Provide the [X, Y] coordinate of the cell's center where the given text is located.  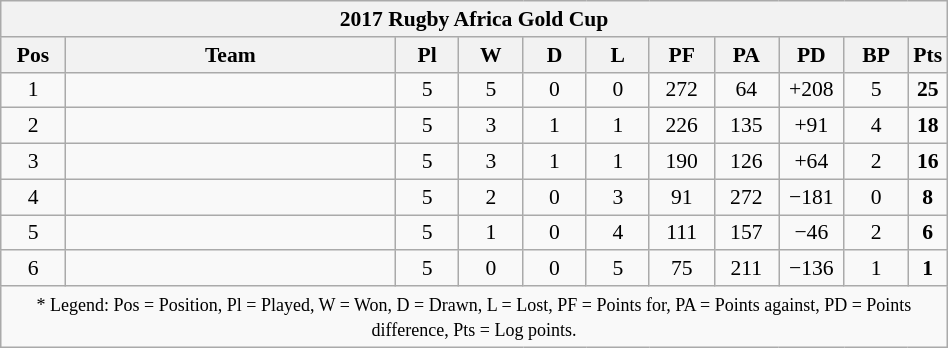
+91 [812, 126]
L [618, 55]
126 [746, 162]
135 [746, 126]
111 [682, 233]
W [491, 55]
75 [682, 269]
157 [746, 233]
Pts [928, 55]
PF [682, 55]
211 [746, 269]
226 [682, 126]
16 [928, 162]
* Legend: Pos = Position, Pl = Played, W = Won, D = Drawn, L = Lost, PF = Points for, PA = Points against, PD = Points difference, Pts = Log points. [474, 316]
+64 [812, 162]
25 [928, 90]
64 [746, 90]
18 [928, 126]
BP [876, 55]
91 [682, 197]
D [554, 55]
−136 [812, 269]
−181 [812, 197]
190 [682, 162]
+208 [812, 90]
Pos [34, 55]
PA [746, 55]
2017 Rugby Africa Gold Cup [474, 19]
Pl [427, 55]
8 [928, 197]
−46 [812, 233]
Team [230, 55]
PD [812, 55]
